For the text-containing cell, return its midpoint in (X, Y) coordinate format. 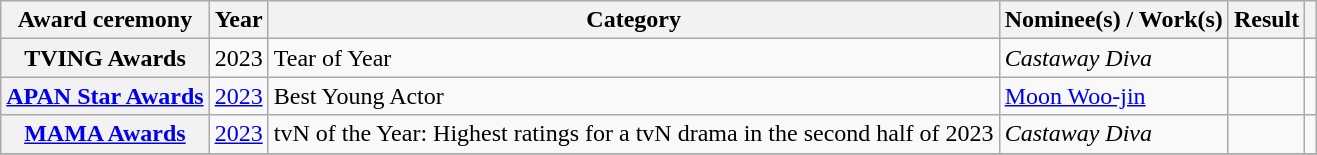
Moon Woo-jin (1114, 96)
MAMA Awards (105, 134)
Nominee(s) / Work(s) (1114, 20)
Award ceremony (105, 20)
tvN of the Year: Highest ratings for a tvN drama in the second half of 2023 (634, 134)
Tear of Year (634, 58)
APAN Star Awards (105, 96)
Result (1266, 20)
Year (238, 20)
Category (634, 20)
TVING Awards (105, 58)
Best Young Actor (634, 96)
